Return the [x, y] coordinate for the center point of the cell that contains the specified text.  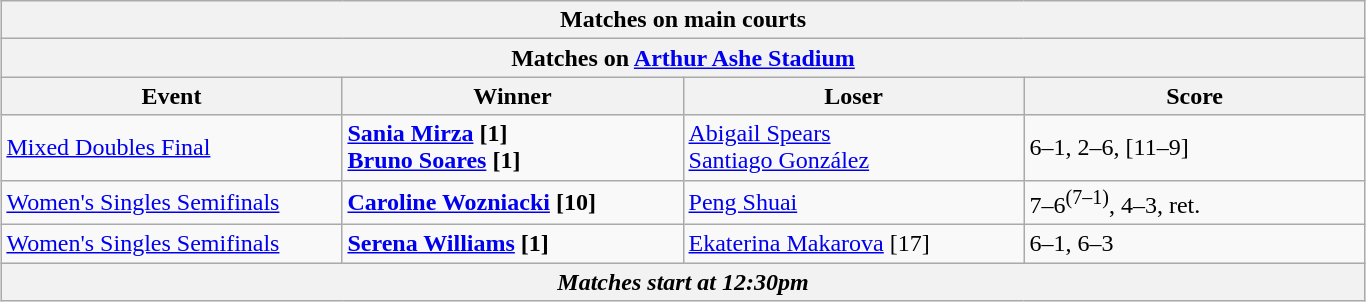
Event [172, 96]
Matches start at 12:30pm [683, 282]
Winner [512, 96]
Matches on Arthur Ashe Stadium [683, 58]
Serena Williams [1] [512, 244]
6–1, 6–3 [1194, 244]
Ekaterina Makarova [17] [854, 244]
6–1, 2–6, [11–9] [1194, 148]
Loser [854, 96]
7–6(7–1), 4–3, ret. [1194, 202]
Sania Mirza [1] Bruno Soares [1] [512, 148]
Score [1194, 96]
Caroline Wozniacki [10] [512, 202]
Mixed Doubles Final [172, 148]
Matches on main courts [683, 20]
Abigail Spears Santiago González [854, 148]
Peng Shuai [854, 202]
